From the cell containing the given text, extract its center point as (x, y) coordinate. 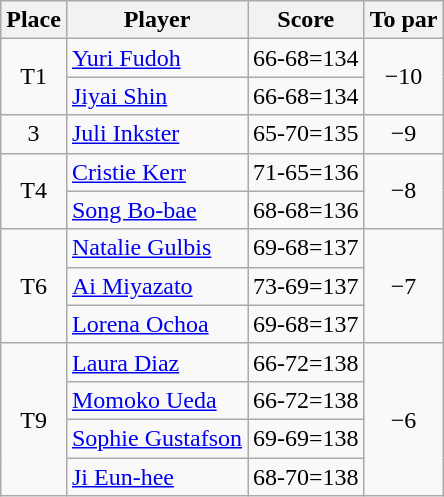
Juli Inkster (156, 134)
−7 (404, 286)
T4 (34, 191)
−6 (404, 419)
Score (306, 20)
Jiyai Shin (156, 96)
Song Bo-bae (156, 210)
−8 (404, 191)
T1 (34, 77)
−10 (404, 77)
T9 (34, 419)
Laura Diaz (156, 362)
71-65=136 (306, 172)
Cristie Kerr (156, 172)
Natalie Gulbis (156, 248)
68-68=136 (306, 210)
Ji Eun-hee (156, 477)
Yuri Fudoh (156, 58)
65-70=135 (306, 134)
68-70=138 (306, 477)
73-69=137 (306, 286)
69-69=138 (306, 438)
Place (34, 20)
Ai Miyazato (156, 286)
Sophie Gustafson (156, 438)
−9 (404, 134)
3 (34, 134)
To par (404, 20)
Lorena Ochoa (156, 324)
T6 (34, 286)
Momoko Ueda (156, 400)
Player (156, 20)
